Determine the (X, Y) coordinate at the center of the cell enclosing the given text.  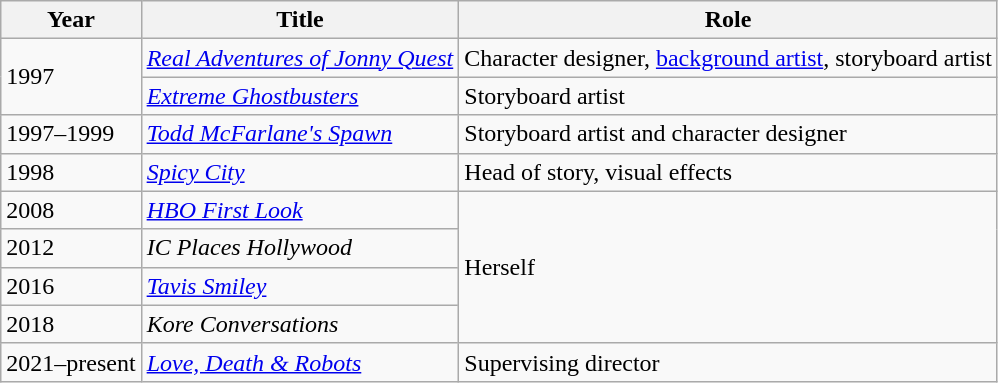
1997 (71, 77)
1998 (71, 172)
Todd McFarlane's Spawn (300, 134)
Storyboard artist and character designer (728, 134)
1997–1999 (71, 134)
Storyboard artist (728, 96)
Head of story, visual effects (728, 172)
2008 (71, 210)
Herself (728, 267)
Year (71, 20)
Extreme Ghostbusters (300, 96)
2016 (71, 286)
2012 (71, 248)
Tavis Smiley (300, 286)
2021–present (71, 362)
Role (728, 20)
Spicy City (300, 172)
Title (300, 20)
IC Places Hollywood (300, 248)
HBO First Look (300, 210)
Real Adventures of Jonny Quest (300, 58)
Character designer, background artist, storyboard artist (728, 58)
Supervising director (728, 362)
2018 (71, 324)
Love, Death & Robots (300, 362)
Kore Conversations (300, 324)
